Output the [X, Y] coordinate of the center of the cell containing the given text.  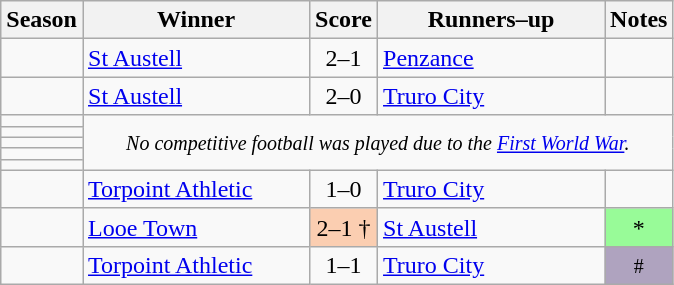
Runners–up [492, 20]
2–1 † [344, 227]
Season [42, 20]
Winner [196, 20]
Score [344, 20]
No competitive football was played due to the First World War. [377, 142]
1–1 [344, 265]
# [639, 265]
Notes [639, 20]
Looe Town [196, 227]
2–1 [344, 58]
2–0 [344, 96]
1–0 [344, 189]
Penzance [492, 58]
* [639, 227]
